Search for the cell housing the specified text and yield its (X, Y) center coordinate. 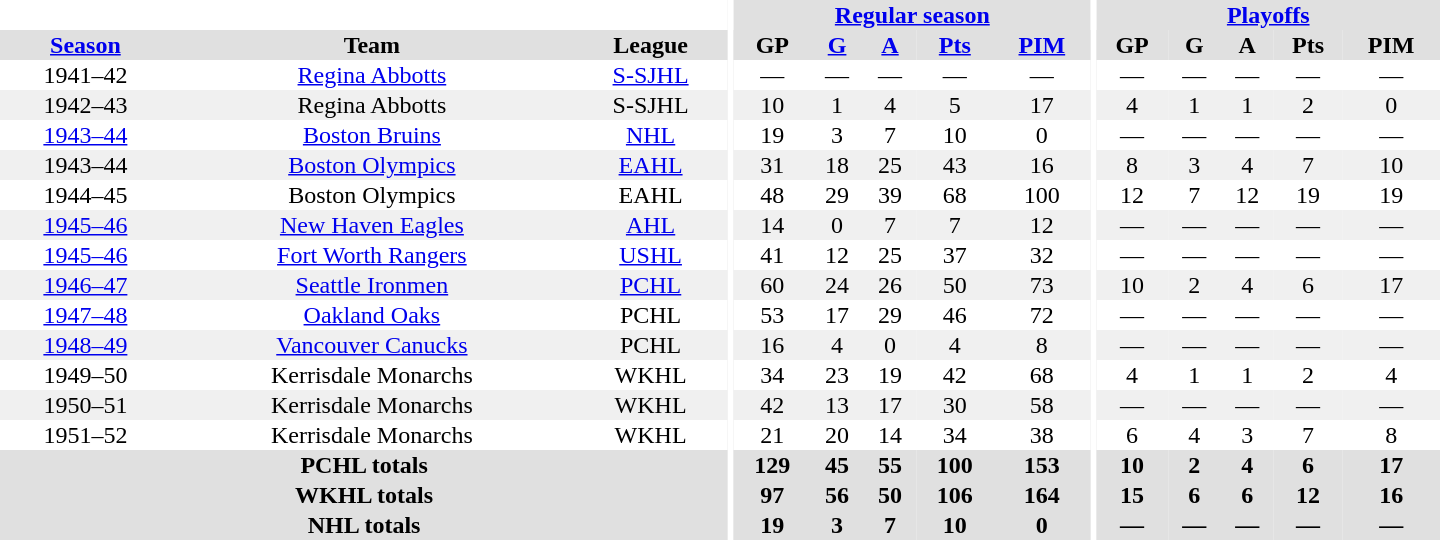
53 (772, 315)
38 (1042, 435)
58 (1042, 405)
Regular season (912, 15)
32 (1042, 255)
30 (956, 405)
Boston Bruins (372, 135)
WKHL totals (364, 495)
72 (1042, 315)
Oakland Oaks (372, 315)
Vancouver Canucks (372, 345)
13 (838, 405)
37 (956, 255)
48 (772, 195)
PCHL totals (364, 465)
26 (890, 285)
Playoffs (1268, 15)
1950–51 (86, 405)
Season (86, 45)
New Haven Eagles (372, 225)
60 (772, 285)
1949–50 (86, 375)
129 (772, 465)
43 (956, 165)
NHL totals (364, 525)
31 (772, 165)
1947–48 (86, 315)
21 (772, 435)
18 (838, 165)
106 (956, 495)
1948–49 (86, 345)
1951–52 (86, 435)
24 (838, 285)
153 (1042, 465)
1944–45 (86, 195)
NHL (650, 135)
5 (956, 105)
20 (838, 435)
39 (890, 195)
USHL (650, 255)
15 (1132, 495)
Team (372, 45)
Seattle Ironmen (372, 285)
73 (1042, 285)
41 (772, 255)
56 (838, 495)
1941–42 (86, 75)
Fort Worth Rangers (372, 255)
97 (772, 495)
1942–43 (86, 105)
League (650, 45)
164 (1042, 495)
45 (838, 465)
23 (838, 375)
46 (956, 315)
55 (890, 465)
1946–47 (86, 285)
AHL (650, 225)
